For the text-containing cell, return its midpoint in (x, y) coordinate format. 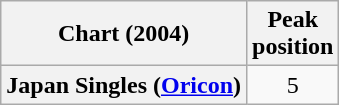
Japan Singles (Oricon) (124, 85)
Peakposition (293, 34)
Chart (2004) (124, 34)
5 (293, 85)
